Output the [x, y] coordinate of the center of the cell containing the given text.  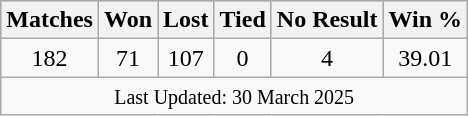
107 [186, 58]
Won [128, 20]
4 [327, 58]
39.01 [426, 58]
0 [242, 58]
182 [50, 58]
No Result [327, 20]
Tied [242, 20]
Last Updated: 30 March 2025 [234, 96]
Matches [50, 20]
Win % [426, 20]
71 [128, 58]
Lost [186, 20]
